Output the (X, Y) coordinate of the center of the cell containing the given text.  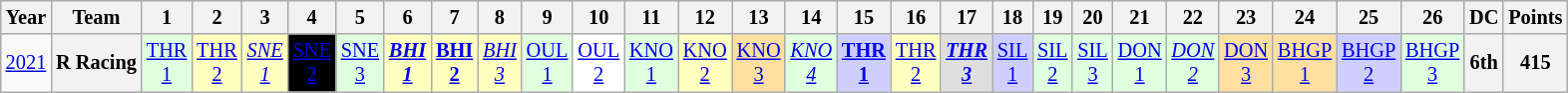
7 (455, 17)
DON1 (1140, 63)
2 (216, 17)
19 (1052, 17)
Team (96, 17)
SIL1 (1012, 63)
Year (26, 17)
BHGP1 (1305, 63)
415 (1535, 63)
BHGP2 (1369, 63)
13 (759, 17)
SIL2 (1052, 63)
12 (705, 17)
DON2 (1193, 63)
4 (312, 17)
DC (1484, 17)
BHI2 (455, 63)
Points (1535, 17)
KNO4 (811, 63)
14 (811, 17)
25 (1369, 17)
6 (407, 17)
DON3 (1246, 63)
OUL2 (598, 63)
24 (1305, 17)
SIL3 (1092, 63)
SNE3 (360, 63)
11 (651, 17)
SNE2 (312, 63)
21 (1140, 17)
KNO2 (705, 63)
23 (1246, 17)
15 (864, 17)
17 (967, 17)
10 (598, 17)
OUL1 (548, 63)
5 (360, 17)
BHI3 (500, 63)
KNO1 (651, 63)
6th (1484, 63)
SNE1 (265, 63)
1 (167, 17)
2021 (26, 63)
R Racing (96, 63)
8 (500, 17)
26 (1432, 17)
16 (916, 17)
18 (1012, 17)
THR3 (967, 63)
BHGP3 (1432, 63)
20 (1092, 17)
BHI1 (407, 63)
22 (1193, 17)
9 (548, 17)
3 (265, 17)
KNO3 (759, 63)
